Return the (x, y) coordinate for the center point of the cell that contains the specified text.  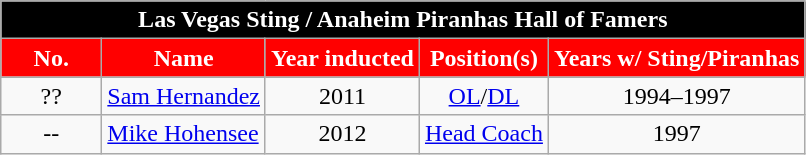
1994–1997 (676, 96)
OL/DL (484, 96)
Position(s) (484, 58)
Mike Hohensee (184, 134)
Las Vegas Sting / Anaheim Piranhas Hall of Famers (403, 20)
Name (184, 58)
Year inducted (342, 58)
Years w/ Sting/Piranhas (676, 58)
No. (52, 58)
?? (52, 96)
Sam Hernandez (184, 96)
Head Coach (484, 134)
2012 (342, 134)
2011 (342, 96)
-- (52, 134)
1997 (676, 134)
